Identify which cell holds the provided text, then report its (X, Y) central coordinate. 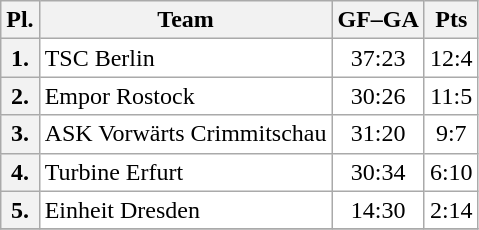
37:23 (378, 58)
Pts (451, 20)
5. (20, 210)
TSC Berlin (186, 58)
14:30 (378, 210)
30:34 (378, 172)
2:14 (451, 210)
12:4 (451, 58)
6:10 (451, 172)
Team (186, 20)
30:26 (378, 96)
ASK Vorwärts Crimmitschau (186, 134)
Turbine Erfurt (186, 172)
4. (20, 172)
Einheit Dresden (186, 210)
GF–GA (378, 20)
2. (20, 96)
3. (20, 134)
Empor Rostock (186, 96)
31:20 (378, 134)
Pl. (20, 20)
9:7 (451, 134)
11:5 (451, 96)
1. (20, 58)
